From the cell containing the given text, extract its center point as [x, y] coordinate. 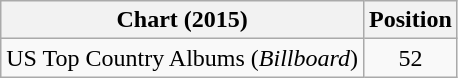
Chart (2015) [182, 20]
US Top Country Albums (Billboard) [182, 58]
Position [411, 20]
52 [411, 58]
